Return [x, y] of the center of cell containing provided text 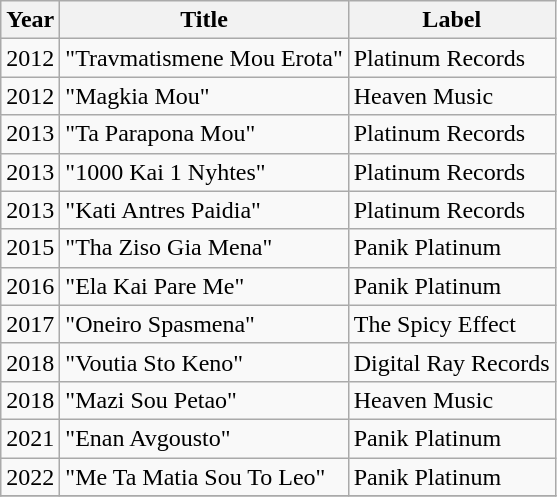
Label [452, 20]
Title [204, 20]
2017 [30, 324]
"Magkia Mou" [204, 96]
"Ela Kai Pare Me" [204, 286]
"Mazi Sou Petao" [204, 400]
"Ta Parapona Mou" [204, 134]
Year [30, 20]
2022 [30, 477]
"Oneiro Spasmena" [204, 324]
"Voutia Sto Keno" [204, 362]
"Travmatismene Mou Erota" [204, 58]
"Tha Ziso Gia Mena" [204, 248]
2015 [30, 248]
"Enan Avgousto" [204, 438]
2016 [30, 286]
"Kati Antres Paidia" [204, 210]
2021 [30, 438]
The Spicy Effect [452, 324]
Digital Ray Records [452, 362]
"1000 Kai 1 Nyhtes" [204, 172]
"Me Ta Matia Sou To Leo" [204, 477]
